Determine the [X, Y] coordinate at the center of the cell enclosing the given text.  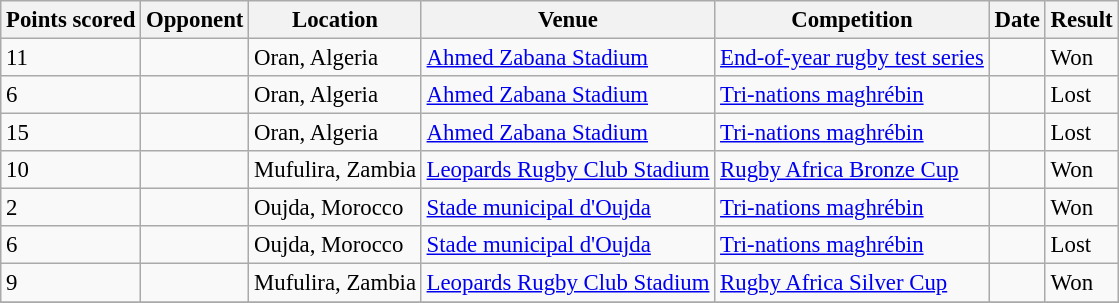
Result [1082, 20]
Competition [852, 20]
10 [71, 170]
Location [336, 20]
11 [71, 58]
2 [71, 208]
Opponent [195, 20]
Date [1017, 20]
Rugby Africa Bronze Cup [852, 170]
15 [71, 133]
Points scored [71, 20]
End-of-year rugby test series [852, 58]
Rugby Africa Silver Cup [852, 283]
Venue [568, 20]
9 [71, 283]
